Detect which cell encompasses the target text, then output its [x, y] center coordinate. 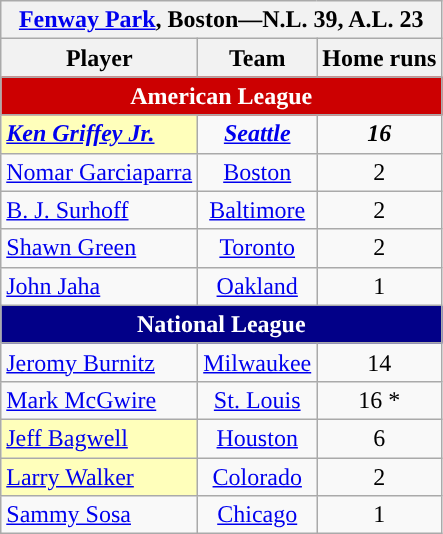
Shawn Green [100, 248]
Jeff Bagwell [100, 438]
Nomar Garciaparra [100, 172]
Ken Griffey Jr. [100, 134]
St. Louis [258, 400]
Jeromy Burnitz [100, 362]
National League [222, 324]
B. J. Surhoff [100, 210]
Player [100, 58]
Colorado [258, 477]
Team [258, 58]
Home runs [380, 58]
14 [380, 362]
John Jaha [100, 286]
Milwaukee [258, 362]
Seattle [258, 134]
6 [380, 438]
Fenway Park, Boston—N.L. 39, A.L. 23 [222, 20]
Houston [258, 438]
16 [380, 134]
Sammy Sosa [100, 515]
16 * [380, 400]
Mark McGwire [100, 400]
Boston [258, 172]
American League [222, 96]
Chicago [258, 515]
Toronto [258, 248]
Baltimore [258, 210]
Larry Walker [100, 477]
Oakland [258, 286]
